Detect which cell encompasses the target text, then output its (X, Y) center coordinate. 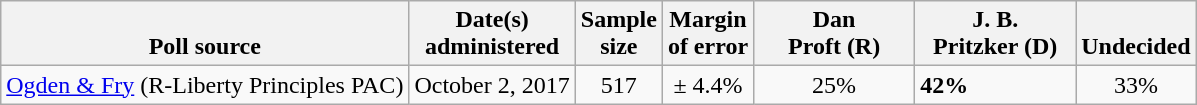
J. B.Pritzker (D) (996, 34)
± 4.4% (708, 85)
Marginof error (708, 34)
Undecided (1136, 34)
October 2, 2017 (492, 85)
517 (618, 85)
Date(s)administered (492, 34)
DanProft (R) (834, 34)
42% (996, 85)
33% (1136, 85)
Ogden & Fry (R-Liberty Principles PAC) (205, 85)
Poll source (205, 34)
25% (834, 85)
Samplesize (618, 34)
